Capture the cell that displays the provided text and extract its (X, Y) central coordinate. 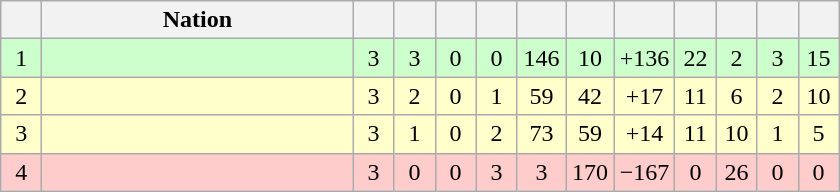
73 (542, 134)
4 (22, 172)
6 (736, 96)
+17 (644, 96)
Nation (198, 20)
5 (818, 134)
22 (696, 58)
−167 (644, 172)
42 (590, 96)
26 (736, 172)
+14 (644, 134)
170 (590, 172)
146 (542, 58)
15 (818, 58)
+136 (644, 58)
